Locate the cell with the specified text and output its [X, Y] center coordinate. 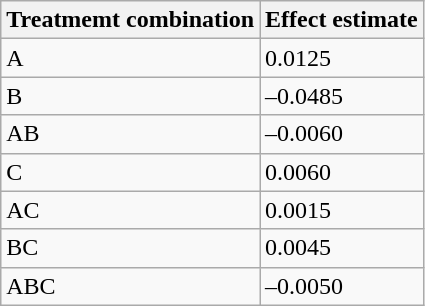
C [130, 172]
Treatmemt combination [130, 20]
A [130, 58]
–0.0060 [342, 134]
AB [130, 134]
ABC [130, 286]
0.0015 [342, 210]
B [130, 96]
0.0060 [342, 172]
Effect estimate [342, 20]
0.0125 [342, 58]
AC [130, 210]
BC [130, 248]
–0.0050 [342, 286]
–0.0485 [342, 96]
0.0045 [342, 248]
